Output the [X, Y] coordinate of the center of the cell containing the given text.  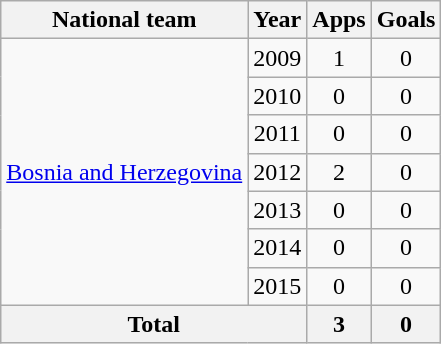
Total [154, 324]
Apps [339, 20]
2 [339, 172]
Year [278, 20]
2012 [278, 172]
Bosnia and Herzegovina [124, 172]
2010 [278, 96]
1 [339, 58]
2015 [278, 286]
Goals [406, 20]
2009 [278, 58]
2011 [278, 134]
National team [124, 20]
3 [339, 324]
2014 [278, 248]
2013 [278, 210]
